Search for the cell housing the specified text and yield its (x, y) center coordinate. 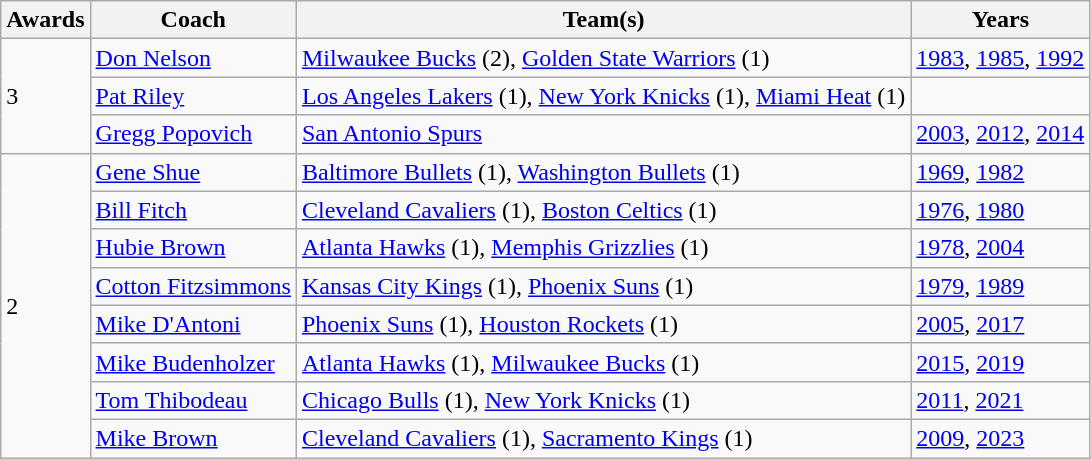
Baltimore Bullets (1), Washington Bullets (1) (603, 172)
Chicago Bulls (1), New York Knicks (1) (603, 400)
Mike Brown (193, 438)
2015, 2019 (1000, 362)
Atlanta Hawks (1), Milwaukee Bucks (1) (603, 362)
Awards (46, 20)
Mike Budenholzer (193, 362)
Mike D'Antoni (193, 324)
Years (1000, 20)
Gene Shue (193, 172)
Coach (193, 20)
Don Nelson (193, 58)
2003, 2012, 2014 (1000, 134)
1969, 1982 (1000, 172)
Pat Riley (193, 96)
Los Angeles Lakers (1), New York Knicks (1), Miami Heat (1) (603, 96)
Tom Thibodeau (193, 400)
Team(s) (603, 20)
Cleveland Cavaliers (1), Boston Celtics (1) (603, 210)
1976, 1980 (1000, 210)
Cotton Fitzsimmons (193, 286)
2005, 2017 (1000, 324)
Kansas City Kings (1), Phoenix Suns (1) (603, 286)
2011, 2021 (1000, 400)
Atlanta Hawks (1), Memphis Grizzlies (1) (603, 248)
San Antonio Spurs (603, 134)
1983, 1985, 1992 (1000, 58)
Phoenix Suns (1), Houston Rockets (1) (603, 324)
2009, 2023 (1000, 438)
Hubie Brown (193, 248)
3 (46, 96)
Cleveland Cavaliers (1), Sacramento Kings (1) (603, 438)
1978, 2004 (1000, 248)
Bill Fitch (193, 210)
Milwaukee Bucks (2), Golden State Warriors (1) (603, 58)
Gregg Popovich (193, 134)
1979, 1989 (1000, 286)
2 (46, 305)
